Output the [X, Y] coordinate of the center of the cell containing the given text.  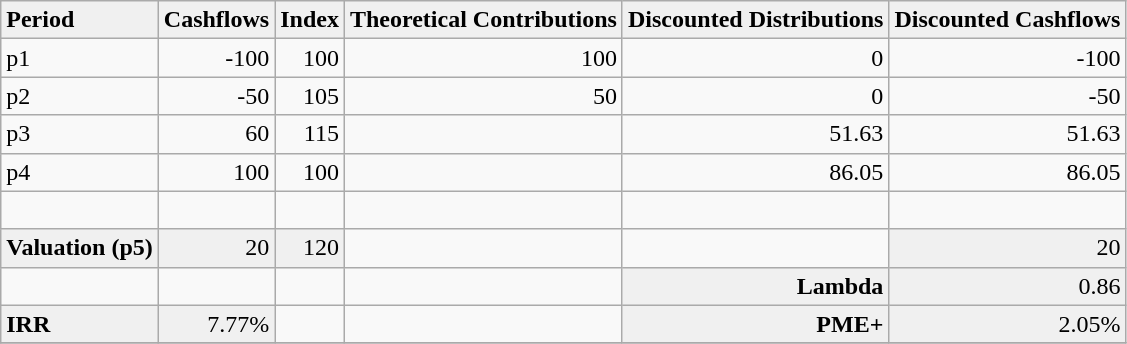
115 [310, 134]
120 [310, 248]
PME+ [755, 324]
Discounted Cashflows [1008, 20]
Cashflows [216, 20]
2.05% [1008, 324]
Lambda [755, 286]
50 [483, 96]
IRR [80, 324]
Index [310, 20]
60 [216, 134]
0.86 [1008, 286]
p2 [80, 96]
Discounted Distributions [755, 20]
Theoretical Contributions [483, 20]
Period [80, 20]
p1 [80, 58]
p3 [80, 134]
Valuation (p5) [80, 248]
7.77% [216, 324]
p4 [80, 172]
105 [310, 96]
